Find where the given text appears and provide that cell's center as [X, Y] coordinate. 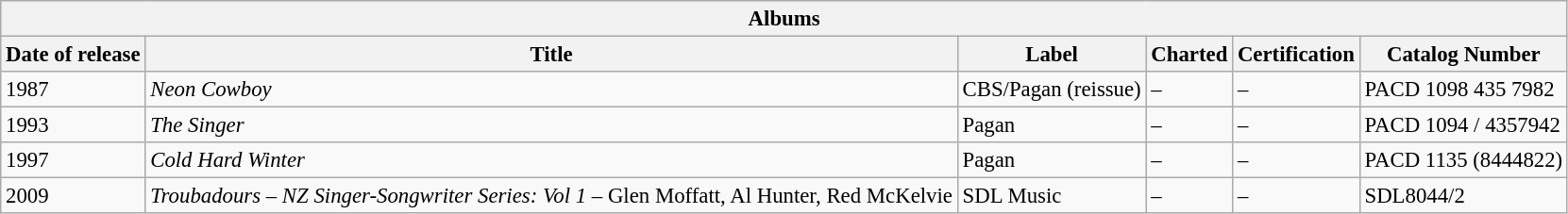
Cold Hard Winter [551, 160]
CBS/Pagan (reissue) [1052, 90]
Date of release [74, 55]
Title [551, 55]
Certification [1297, 55]
1993 [74, 125]
1987 [74, 90]
SDL Music [1052, 196]
SDL8044/2 [1463, 196]
Catalog Number [1463, 55]
The Singer [551, 125]
Albums [784, 19]
1997 [74, 160]
Label [1052, 55]
2009 [74, 196]
Troubadours – NZ Singer-Songwriter Series: Vol 1 – Glen Moffatt, Al Hunter, Red McKelvie [551, 196]
Neon Cowboy [551, 90]
Charted [1189, 55]
PACD 1094 / 4357942 [1463, 125]
PACD 1098 435 7982 [1463, 90]
PACD 1135 (8444822) [1463, 160]
